Extract the (X, Y) coordinate from the center of the cell holding the provided text.  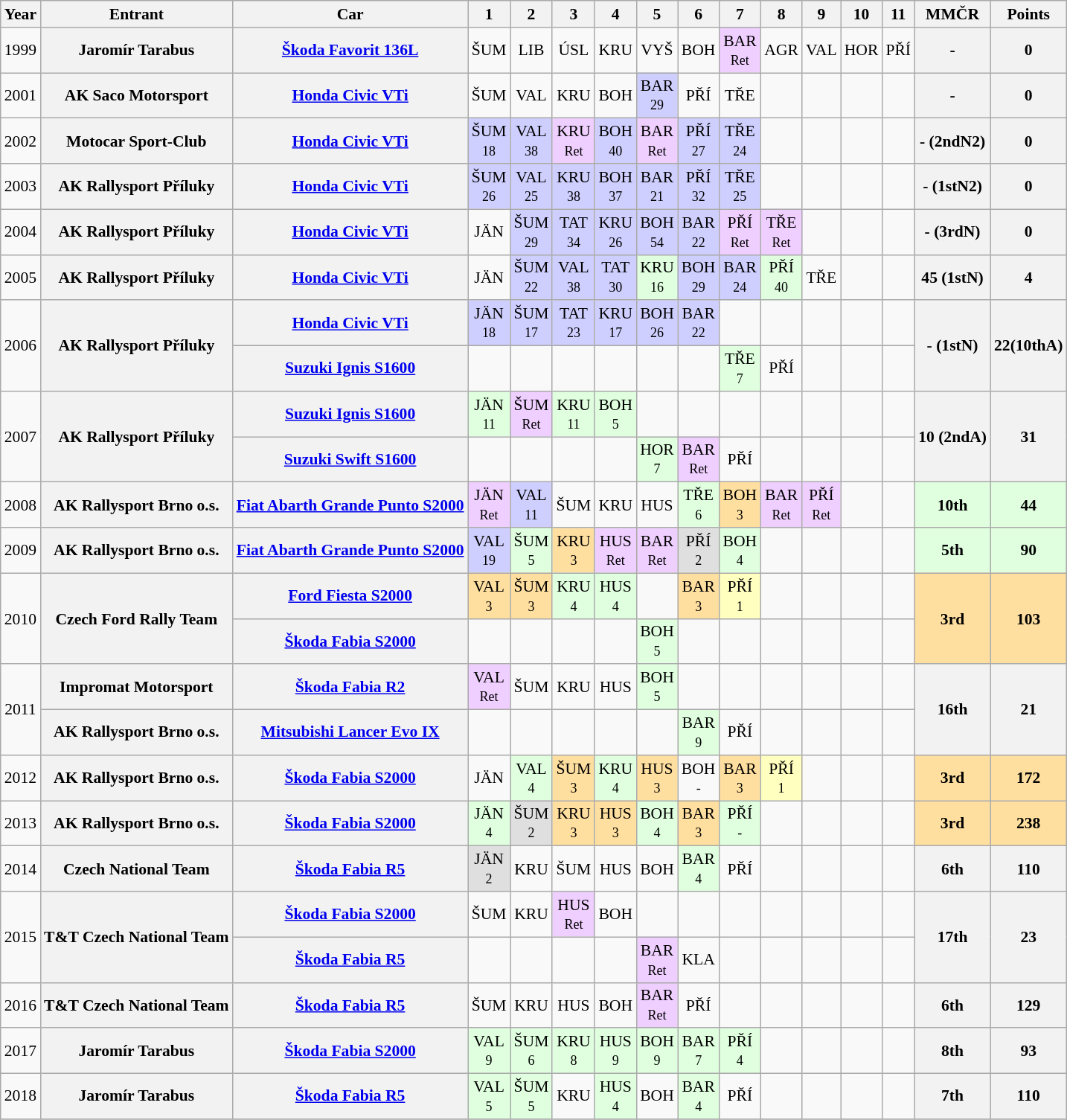
129 (1028, 1005)
JÄN11 (490, 414)
KRU16 (657, 277)
KRU11 (573, 414)
BOH- (699, 778)
Ford Fiesta S2000 (350, 595)
AK Saco Motorsport (137, 95)
1 (490, 14)
BOH9 (657, 1051)
KLA (699, 960)
JÄN2 (490, 869)
VAL11 (531, 505)
Suzuki Swift S1600 (350, 460)
ÚSL (573, 51)
- (3rdN) (952, 232)
VAL25 (531, 186)
VAL5 (490, 1097)
HOR7 (657, 460)
MMČR (952, 14)
6 (699, 14)
TAT23 (573, 323)
PŘÍ32 (699, 186)
2006 (21, 346)
8th (952, 1051)
Czech Ford Rally Team (137, 618)
Year (21, 14)
Car (350, 14)
VAL3 (490, 595)
ŠUM6 (531, 1051)
31 (1028, 437)
KRURet (573, 141)
5 (657, 14)
3 (573, 14)
KRU8 (573, 1051)
2008 (21, 505)
PŘÍ- (740, 823)
TAT34 (573, 232)
VYŠ (657, 51)
11 (898, 14)
BOH54 (657, 232)
Czech National Team (137, 869)
VAL9 (490, 1051)
2001 (21, 95)
23 (1028, 937)
2018 (21, 1097)
BOH3 (740, 505)
10 (862, 14)
Points (1028, 14)
HUS9 (615, 1051)
2017 (21, 1051)
BAR9 (699, 732)
TAT30 (615, 277)
PŘÍ4 (740, 1051)
HOR (862, 51)
Mitsubishi Lancer Evo IX (350, 732)
KRU38 (573, 186)
2015 (21, 937)
2003 (21, 186)
Škoda Favorit 136L (350, 51)
BOH26 (657, 323)
TŘE6 (699, 505)
Impromat Motorsport (137, 688)
ŠUM26 (490, 186)
VAL4 (531, 778)
7 (740, 14)
2007 (21, 437)
2016 (21, 1005)
TŘE7 (740, 369)
2004 (21, 232)
9 (821, 14)
PŘÍ40 (781, 277)
PŘÍ27 (699, 141)
- (1stN2) (952, 186)
2005 (21, 277)
45 (1stN) (952, 277)
KRU17 (615, 323)
BOH40 (615, 141)
21 (1028, 710)
2009 (21, 551)
2014 (21, 869)
Entrant (137, 14)
ŠUM2 (531, 823)
ŠUM22 (531, 277)
Škoda Fabia R2 (350, 688)
8 (781, 14)
TŘERet (781, 232)
2012 (21, 778)
93 (1028, 1051)
22(10thA) (1028, 346)
ŠUMRet (531, 414)
JÄN4 (490, 823)
16th (952, 710)
2010 (21, 618)
1999 (21, 51)
ŠUM29 (531, 232)
103 (1028, 618)
ŠUM17 (531, 323)
17th (952, 937)
ŠUM18 (490, 141)
2 (531, 14)
172 (1028, 778)
PŘÍ2 (699, 551)
2011 (21, 710)
Motocar Sport-Club (137, 141)
VAL19 (490, 551)
7th (952, 1097)
10 (2ndA) (952, 437)
- (2ndN2) (952, 141)
BOH29 (699, 277)
JÄN18 (490, 323)
- (1stN) (952, 346)
BAR29 (657, 95)
VALRet (490, 688)
2002 (21, 141)
TŘE25 (740, 186)
KRU26 (615, 232)
5th (952, 551)
2013 (21, 823)
238 (1028, 823)
BAR21 (657, 186)
90 (1028, 551)
BAR7 (699, 1051)
TŘE24 (740, 141)
BOH37 (615, 186)
LIB (531, 51)
BAR24 (740, 277)
10th (952, 505)
44 (1028, 505)
JÄNRet (490, 505)
AGR (781, 51)
